For the text-containing cell, return its midpoint in [X, Y] coordinate format. 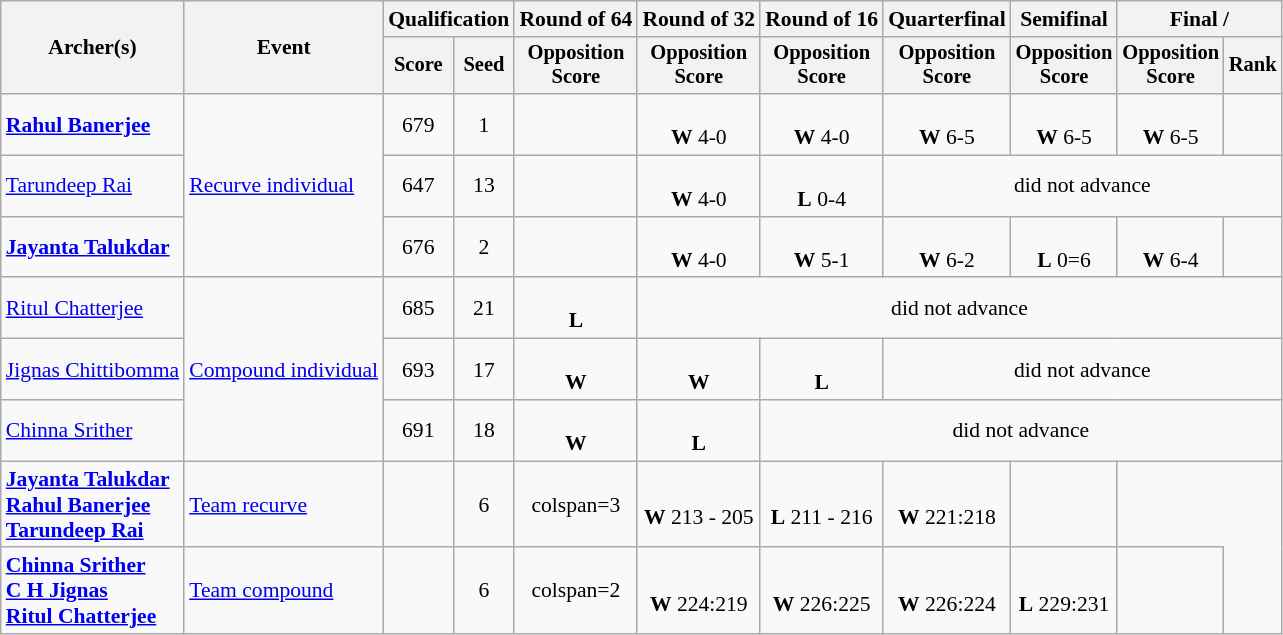
Recurve individual [284, 186]
691 [418, 430]
W 224:219 [698, 592]
Jignas Chittibomma [92, 370]
Ritul Chatterjee [92, 308]
18 [484, 430]
679 [418, 124]
Round of 32 [698, 19]
Seed [484, 66]
647 [418, 186]
W 226:225 [822, 592]
Tarundeep Rai [92, 186]
693 [418, 370]
L 229:231 [1064, 592]
Jayanta Talukdar Rahul Banerjee Tarundeep Rai [92, 504]
Qualification [448, 19]
676 [418, 248]
Semifinal [1064, 19]
Round of 16 [822, 19]
colspan=3 [576, 504]
Round of 64 [576, 19]
Event [284, 48]
Archer(s) [92, 48]
Final / [1199, 19]
L 211 - 216 [822, 504]
Rahul Banerjee [92, 124]
13 [484, 186]
Quarterfinal [947, 19]
685 [418, 308]
Chinna Srither [92, 430]
Compound individual [284, 370]
W 5-1 [822, 248]
21 [484, 308]
L 0-4 [822, 186]
W 6-4 [1170, 248]
L 0=6 [1064, 248]
Team recurve [284, 504]
W 6-2 [947, 248]
Chinna Srither C H Jignas Ritul Chatterjee [92, 592]
Rank [1253, 66]
W 226:224 [947, 592]
colspan=2 [576, 592]
Team compound [284, 592]
1 [484, 124]
W 213 - 205 [698, 504]
Jayanta Talukdar [92, 248]
2 [484, 248]
17 [484, 370]
Score [418, 66]
W 221:218 [947, 504]
